Provide the (x, y) coordinate of the cell's center where the given text is located.  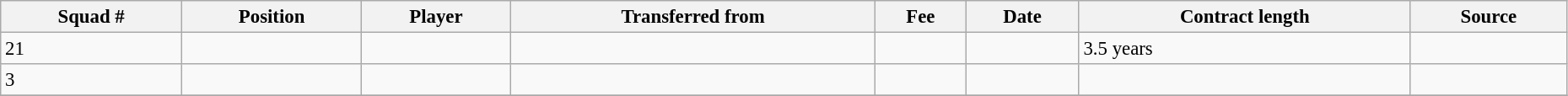
Squad # (91, 17)
Player (437, 17)
Source (1488, 17)
Fee (921, 17)
Position (272, 17)
21 (91, 49)
Date (1022, 17)
Contract length (1245, 17)
Transferred from (692, 17)
3 (91, 80)
3.5 years (1245, 49)
